For the text-containing cell, return its midpoint in (x, y) coordinate format. 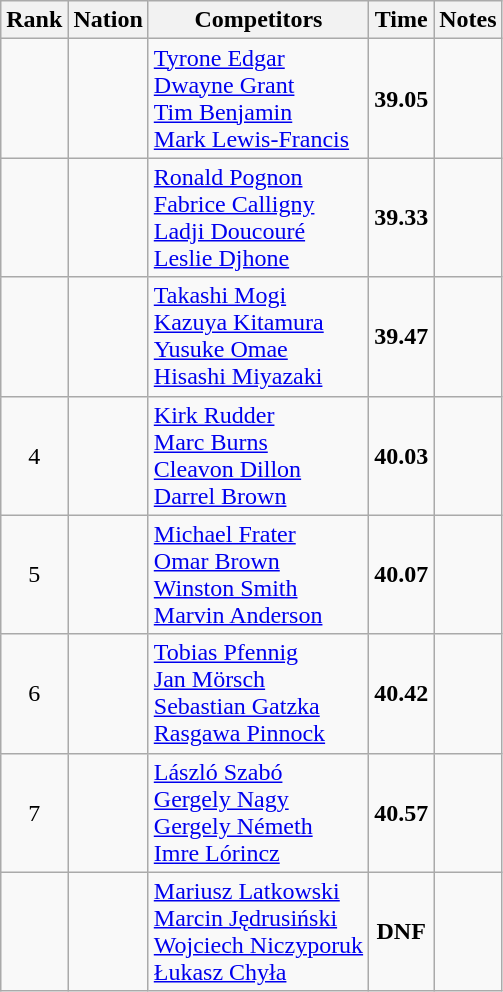
Nation (108, 20)
Michael FraterOmar BrownWinston SmithMarvin Anderson (258, 574)
40.42 (402, 694)
7 (34, 812)
Competitors (258, 20)
Mariusz LatkowskiMarcin JędrusińskiWojciech NiczyporukŁukasz Chyła (258, 932)
Ronald PognonFabrice CallignyLadji DoucouréLeslie Djhone (258, 218)
Tobias PfennigJan MörschSebastian GatzkaRasgawa Pinnock (258, 694)
6 (34, 694)
40.57 (402, 812)
39.05 (402, 98)
40.07 (402, 574)
Notes (468, 20)
DNF (402, 932)
Rank (34, 20)
39.47 (402, 336)
Time (402, 20)
40.03 (402, 456)
5 (34, 574)
4 (34, 456)
39.33 (402, 218)
Tyrone EdgarDwayne GrantTim BenjaminMark Lewis-Francis (258, 98)
László SzabóGergely NagyGergely NémethImre Lórincz (258, 812)
Kirk RudderMarc BurnsCleavon DillonDarrel Brown (258, 456)
Takashi MogiKazuya KitamuraYusuke OmaeHisashi Miyazaki (258, 336)
